Output the (x, y) coordinate of the center of the cell containing the given text.  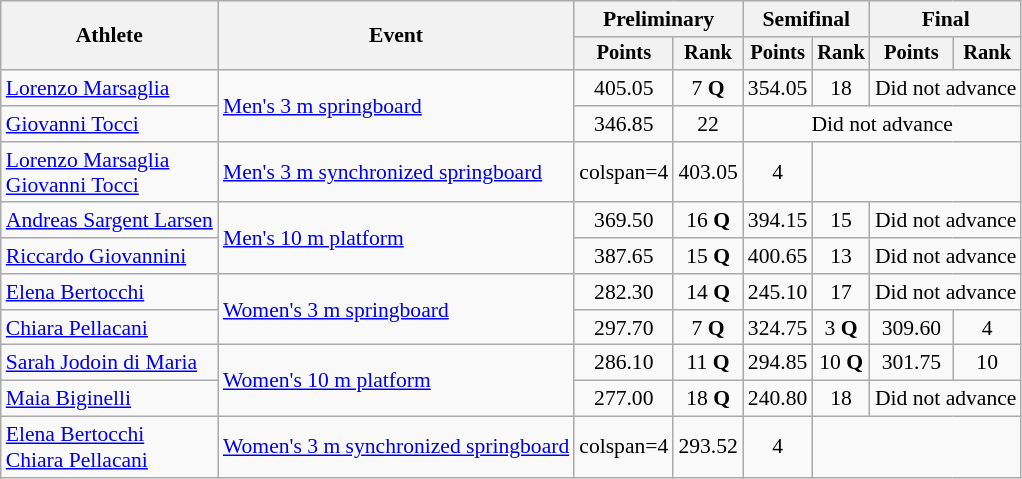
13 (841, 256)
Event (396, 36)
240.80 (778, 399)
Men's 10 m platform (396, 238)
15 (841, 221)
Preliminary (658, 19)
Women's 10 m platform (396, 380)
22 (708, 124)
Semifinal (806, 19)
Women's 3 m springboard (396, 310)
Men's 3 m synchronized springboard (396, 172)
394.15 (778, 221)
3 Q (841, 328)
Maia Biginelli (110, 399)
293.52 (708, 448)
Lorenzo Marsaglia (110, 88)
16 Q (708, 221)
Sarah Jodoin di Maria (110, 363)
Chiara Pellacani (110, 328)
Giovanni Tocci (110, 124)
277.00 (624, 399)
15 Q (708, 256)
346.85 (624, 124)
403.05 (708, 172)
405.05 (624, 88)
369.50 (624, 221)
297.70 (624, 328)
400.65 (778, 256)
Final (946, 19)
309.60 (912, 328)
Women's 3 m synchronized springboard (396, 448)
Riccardo Giovannini (110, 256)
10 Q (841, 363)
17 (841, 292)
294.85 (778, 363)
Men's 3 m springboard (396, 106)
10 (988, 363)
282.30 (624, 292)
11 Q (708, 363)
14 Q (708, 292)
Andreas Sargent Larsen (110, 221)
245.10 (778, 292)
324.75 (778, 328)
301.75 (912, 363)
354.05 (778, 88)
387.65 (624, 256)
Elena BertocchiChiara Pellacani (110, 448)
286.10 (624, 363)
Lorenzo MarsagliaGiovanni Tocci (110, 172)
Athlete (110, 36)
18 Q (708, 399)
Elena Bertocchi (110, 292)
